Identify which cell holds the provided text, then report its (x, y) central coordinate. 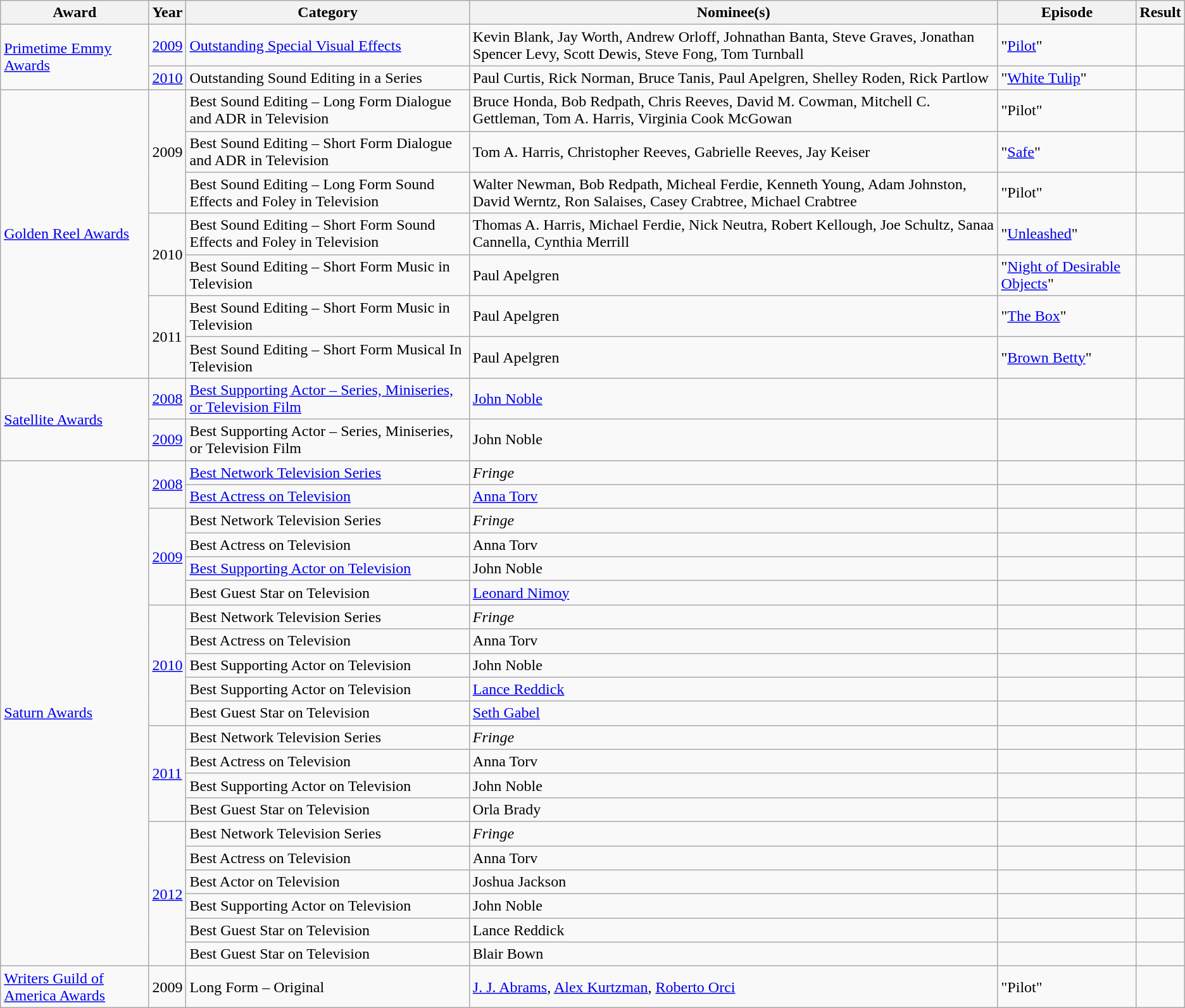
"Unleashed" (1067, 234)
Primetime Emmy Awards (75, 57)
Orla Brady (733, 809)
Joshua Jackson (733, 882)
Walter Newman, Bob Redpath, Micheal Ferdie, Kenneth Young, Adam Johnston, David Werntz, Ron Salaises, Casey Crabtree, Michael Crabtree (733, 192)
Golden Reel Awards (75, 234)
Best Sound Editing – Short Form Sound Effects and Foley in Television (328, 234)
Leonard Nimoy (733, 593)
Best Sound Editing – Short Form Dialogue and ADR in Television (328, 152)
Tom A. Harris, Christopher Reeves, Gabrielle Reeves, Jay Keiser (733, 152)
Satellite Awards (75, 419)
Category (328, 13)
Episode (1067, 13)
Best Sound Editing – Short Form Musical In Television (328, 357)
Best Actor on Television (328, 882)
Kevin Blank, Jay Worth, Andrew Orloff, Johnathan Banta, Steve Graves, Jonathan Spencer Levy, Scott Dewis, Steve Fong, Tom Turnball (733, 46)
Long Form – Original (328, 987)
J. J. Abrams, Alex Kurtzman, Roberto Orci (733, 987)
Bruce Honda, Bob Redpath, Chris Reeves, David M. Cowman, Mitchell C. Gettleman, Tom A. Harris, Virginia Cook McGowan (733, 110)
Paul Curtis, Rick Norman, Bruce Tanis, Paul Apelgren, Shelley Roden, Rick Partlow (733, 78)
Thomas A. Harris, Michael Ferdie, Nick Neutra, Robert Kellough, Joe Schultz, Sanaa Cannella, Cynthia Merrill (733, 234)
"Brown Betty" (1067, 357)
Blair Bown (733, 954)
Outstanding Sound Editing in a Series (328, 78)
Outstanding Special Visual Effects (328, 46)
Nominee(s) (733, 13)
Best Sound Editing – Long Form Dialogue and ADR in Television (328, 110)
"Night of Desirable Objects" (1067, 275)
"White Tulip" (1067, 78)
Seth Gabel (733, 713)
Saturn Awards (75, 714)
Result (1160, 13)
Year (167, 13)
Best Sound Editing – Long Form Sound Effects and Foley in Television (328, 192)
2012 (167, 893)
Writers Guild of America Awards (75, 987)
"The Box" (1067, 316)
"Safe" (1067, 152)
Award (75, 13)
